Return [x, y] of the center of cell containing provided text 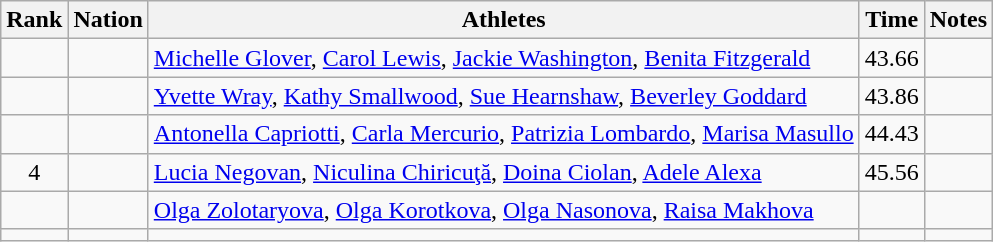
Michelle Glover, Carol Lewis, Jackie Washington, Benita Fitzgerald [504, 58]
Time [892, 20]
45.56 [892, 172]
Yvette Wray, Kathy Smallwood, Sue Hearnshaw, Beverley Goddard [504, 96]
44.43 [892, 134]
Nation [108, 20]
43.66 [892, 58]
4 [34, 172]
Antonella Capriotti, Carla Mercurio, Patrizia Lombardo, Marisa Masullo [504, 134]
Rank [34, 20]
Lucia Negovan, Niculina Chiricuţă, Doina Ciolan, Adele Alexa [504, 172]
Athletes [504, 20]
43.86 [892, 96]
Notes [958, 20]
Olga Zolotaryova, Olga Korotkova, Olga Nasonova, Raisa Makhova [504, 210]
